Locate the cell with the specified text and output its (X, Y) center coordinate. 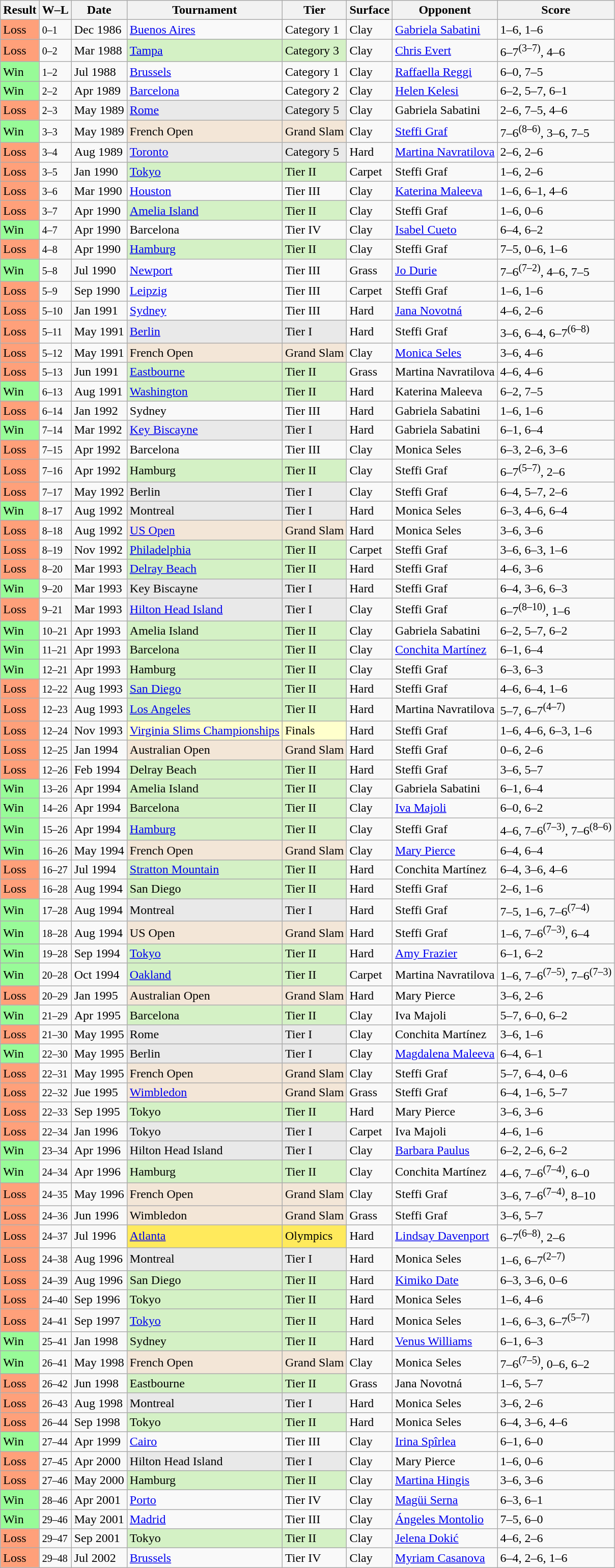
Stratton Mountain (205, 869)
Martina Hingis (445, 1480)
24–34 (55, 1172)
Nov 1992 (99, 550)
Jan 1992 (99, 411)
12–23 (55, 709)
24–41 (55, 1320)
6–7(6–8), 2–6 (556, 1237)
10–21 (55, 631)
Jan 1998 (99, 1342)
18–28 (55, 932)
3–6, 6–4, 6–7(6–8) (556, 332)
1–6, 7–6(7–5), 7–6(7–3) (556, 975)
Nov 1993 (99, 730)
Apr 1989 (99, 91)
15–26 (55, 830)
4–6, 1–6 (556, 1131)
Philadelphia (205, 550)
9–20 (55, 588)
27–46 (55, 1480)
6–3, 2–6, 3–6 (556, 449)
7–6(7–2), 4–6, 7–5 (556, 271)
12–26 (55, 769)
12–24 (55, 730)
29–48 (55, 1558)
25–41 (55, 1342)
24–35 (55, 1194)
W–L (55, 10)
4–6, 7–6(7–3), 7–6(8–6) (556, 830)
Myriam Casanova (445, 1558)
8–18 (55, 530)
11–21 (55, 650)
26–43 (55, 1403)
16–28 (55, 889)
24–36 (55, 1215)
6–4, 5–7, 2–6 (556, 492)
Score (556, 10)
5–7, 6–4, 0–6 (556, 1073)
7–5, 6–0 (556, 1519)
Opponent (445, 10)
Sep 2001 (99, 1538)
Mar 1988 (99, 51)
Aug 1989 (99, 152)
Irina Spîrlea (445, 1442)
1–6, 6–7(2–7) (556, 1259)
2–2 (55, 91)
Jan 1990 (99, 172)
Madrid (205, 1519)
2–6, 1–6 (556, 889)
Helen Kelesi (445, 91)
Raffaella Reggi (445, 71)
5–7, 6–7(4–7) (556, 709)
Magdalena Maleeva (445, 1053)
21–30 (55, 1034)
Sep 1997 (99, 1320)
Jan 1994 (99, 750)
2–3 (55, 110)
24–38 (55, 1259)
1–6, 2–6 (556, 172)
16–27 (55, 869)
6–2, 5–7, 6–2 (556, 631)
3–4 (55, 152)
12–25 (55, 750)
4–8 (55, 249)
6–14 (55, 411)
Isabel Cueto (445, 230)
7–17 (55, 492)
Apr 1999 (99, 1442)
22–31 (55, 1073)
0–6, 2–6 (556, 750)
Tournament (205, 10)
Sep 1994 (99, 954)
3–6, 4–6 (556, 353)
Washington (205, 391)
Jo Durie (445, 271)
26–42 (55, 1383)
6–4, 6–4 (556, 850)
23–34 (55, 1151)
6–1, 6–3 (556, 1342)
26–44 (55, 1422)
6–3, 3–6, 0–6 (556, 1280)
5–7, 6–0, 6–2 (556, 1015)
14–26 (55, 808)
5–9 (55, 291)
Barbara Paulus (445, 1151)
Jan 1996 (99, 1131)
Oakland (205, 975)
22–32 (55, 1093)
May 1994 (99, 850)
Apr 1995 (99, 1015)
5–10 (55, 310)
6–4, 1–6, 5–7 (556, 1093)
29–47 (55, 1538)
28–46 (55, 1500)
Finals (314, 730)
Jan 1991 (99, 310)
Toronto (205, 152)
22–34 (55, 1131)
Category 2 (314, 91)
Olympics (314, 1237)
Chris Evert (445, 51)
Houston (205, 191)
Category 3 (314, 51)
Jelena Dokić (445, 1538)
0–2 (55, 51)
3–6, 6–3, 1–6 (556, 550)
2–6, 7–5, 4–6 (556, 110)
May 2001 (99, 1519)
Atlanta (205, 1237)
1–6, 6–1, 4–6 (556, 191)
7–6(8–6), 3–6, 7–5 (556, 131)
May 1996 (99, 1194)
Amy Frazier (445, 954)
Aug 1991 (99, 391)
6–7(3–7), 4–6 (556, 51)
Mar 1990 (99, 191)
5–11 (55, 332)
6–3, 4–6, 6–4 (556, 511)
6–1, 6–2 (556, 954)
6–4, 6–2 (556, 230)
27–45 (55, 1461)
8–20 (55, 569)
Jul 1994 (99, 869)
8–17 (55, 511)
Aug 1998 (99, 1403)
Dec 1986 (99, 30)
Jun 1991 (99, 372)
17–28 (55, 910)
1–6, 6–3, 6–7(5–7) (556, 1320)
4–6, 4–6 (556, 372)
6–2, 2–6, 6–2 (556, 1151)
3–6, 7–6(7–4), 8–10 (556, 1194)
26–41 (55, 1363)
Leipzig (205, 291)
Date (99, 10)
Apr 2001 (99, 1500)
3–5 (55, 172)
Sep 1998 (99, 1422)
Sep 1990 (99, 291)
5–13 (55, 372)
Jun 1998 (99, 1383)
Mar 1992 (99, 430)
7–6(7–5), 0–6, 6–2 (556, 1363)
1–6, 4–6 (556, 1299)
Result (20, 10)
Buenos Aires (205, 30)
3–3 (55, 131)
May 1992 (99, 492)
Newport (205, 271)
1–6, 7–6(7–3), 6–4 (556, 932)
6–3, 6–3 (556, 669)
21–29 (55, 1015)
22–30 (55, 1053)
7–5, 0–6, 1–6 (556, 249)
3–6, 1–6 (556, 1034)
Jul 1990 (99, 271)
6–3, 6–1 (556, 1500)
1–6, 4–6, 6–3, 1–6 (556, 730)
Los Angeles (205, 709)
4–6, 7–6(7–4), 6–0 (556, 1172)
7–15 (55, 449)
Cairo (205, 1442)
6–2, 7–5 (556, 391)
Lindsay Davenport (445, 1237)
9–21 (55, 610)
Sep 1996 (99, 1299)
22–33 (55, 1112)
4–6, 3–6 (556, 569)
Venus Williams (445, 1342)
1–6, 5–7 (556, 1383)
2–6, 2–6 (556, 152)
Porto (205, 1500)
6–4, 6–1 (556, 1053)
7–5, 1–6, 7–6(7–4) (556, 910)
Oct 1994 (99, 975)
13–26 (55, 789)
Apr 2000 (99, 1461)
3–7 (55, 210)
Jul 1996 (99, 1237)
6–4, 2–6, 1–6 (556, 1558)
6–0, 7–5 (556, 71)
Ángeles Montolio (445, 1519)
7–16 (55, 470)
0–1 (55, 30)
6–13 (55, 391)
6–1, 6–0 (556, 1442)
Kimiko Date (445, 1280)
4–7 (55, 230)
27–44 (55, 1442)
4–6, 6–4, 1–6 (556, 689)
1–2 (55, 71)
5–12 (55, 353)
6–0, 6–2 (556, 808)
5–8 (55, 271)
16–26 (55, 850)
3–6 (55, 191)
Jue 1995 (99, 1093)
8–19 (55, 550)
12–22 (55, 689)
6–7(5–7), 2–6 (556, 470)
7–14 (55, 430)
6–4, 3–6, 6–3 (556, 588)
29–46 (55, 1519)
Jul 1988 (99, 71)
Jul 2002 (99, 1558)
6–7(8–10), 1–6 (556, 610)
24–40 (55, 1299)
12–21 (55, 669)
19–28 (55, 954)
Magüi Serna (445, 1500)
Tampa (205, 51)
6–2, 5–7, 6–1 (556, 91)
Virginia Slims Championships (205, 730)
Jan 1995 (99, 995)
20–28 (55, 975)
Tier (314, 10)
20–29 (55, 995)
May 1998 (99, 1363)
Sep 1995 (99, 1112)
Surface (370, 10)
Jun 1996 (99, 1215)
Feb 1994 (99, 769)
May 2000 (99, 1480)
24–37 (55, 1237)
24–39 (55, 1280)
